Extract the [X, Y] coordinate from the center of the cell holding the provided text.  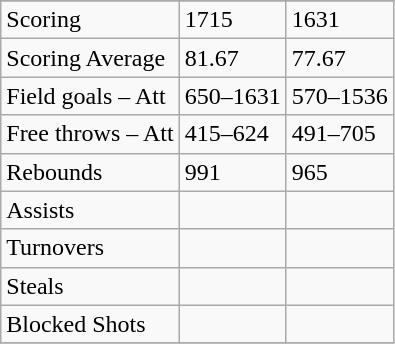
570–1536 [340, 96]
Field goals – Att [90, 96]
77.67 [340, 58]
991 [232, 172]
Rebounds [90, 172]
650–1631 [232, 96]
1715 [232, 20]
Blocked Shots [90, 324]
Assists [90, 210]
81.67 [232, 58]
Scoring [90, 20]
965 [340, 172]
Free throws – Att [90, 134]
415–624 [232, 134]
Steals [90, 286]
Scoring Average [90, 58]
1631 [340, 20]
Turnovers [90, 248]
491–705 [340, 134]
